Return (x, y) of the center of cell containing provided text 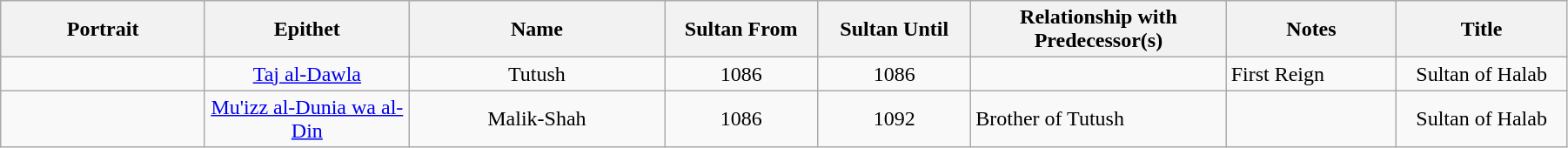
Notes (1311, 30)
Taj al-Dawla (306, 74)
Mu'izz al-Dunia wa al-Din (306, 118)
Sultan Until (895, 30)
Title (1482, 30)
Brother of Tutush (1098, 118)
Relationship with Predecessor(s) (1098, 30)
Name (536, 30)
1092 (895, 118)
Sultan From (741, 30)
Malik-Shah (536, 118)
Tutush (536, 74)
Epithet (306, 30)
First Reign (1311, 74)
Portrait (103, 30)
